Determine the (x, y) coordinate at the center of the cell enclosing the given text.  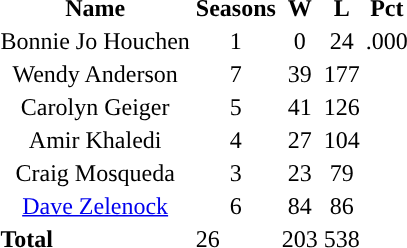
6 (236, 206)
3 (236, 173)
27 (300, 140)
41 (300, 107)
86 (342, 206)
39 (300, 74)
177 (342, 74)
104 (342, 140)
0 (300, 41)
23 (300, 173)
1 (236, 41)
84 (300, 206)
126 (342, 107)
7 (236, 74)
79 (342, 173)
5 (236, 107)
4 (236, 140)
24 (342, 41)
